Capture the cell that displays the provided text and extract its [x, y] central coordinate. 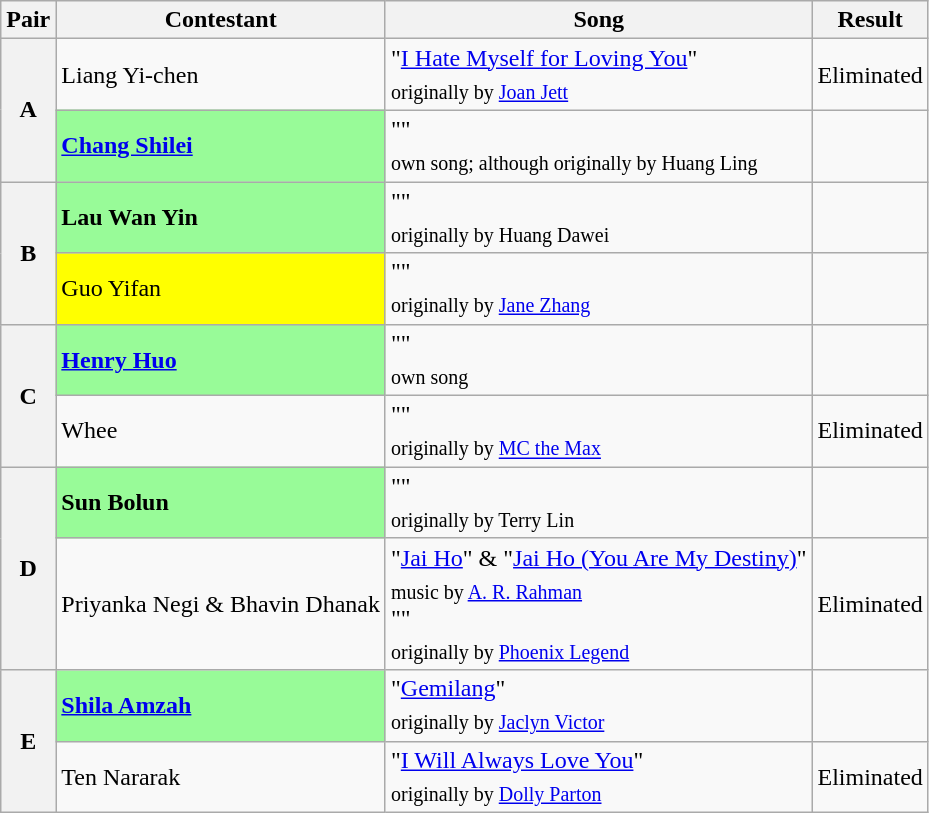
E [28, 742]
Contestant [221, 20]
Song [598, 20]
""originally by Terry Lin [598, 502]
"I Hate Myself for Loving You"originally by Joan Jett [598, 74]
Sun Bolun [221, 502]
D [28, 568]
""originally by Huang Dawei [598, 218]
Result [870, 20]
C [28, 396]
"Gemilang"originally by Jaclyn Victor [598, 706]
"Jai Ho" & "Jai Ho (You Are My Destiny)"music by A. R. Rahman""originally by Phoenix Legend [598, 604]
Chang Shilei [221, 146]
""own song [598, 360]
Guo Yifan [221, 288]
B [28, 254]
Ten Nararak [221, 776]
Whee [221, 432]
""originally by MC the Max [598, 432]
Lau Wan Yin [221, 218]
Henry Huo [221, 360]
A [28, 110]
"I Will Always Love You"originally by Dolly Parton [598, 776]
""originally by Jane Zhang [598, 288]
Pair [28, 20]
Liang Yi-chen [221, 74]
Priyanka Negi & Bhavin Dhanak [221, 604]
Shila Amzah [221, 706]
""own song; although originally by Huang Ling [598, 146]
